Provide the (x, y) coordinate of the cell's center where the given text is located.  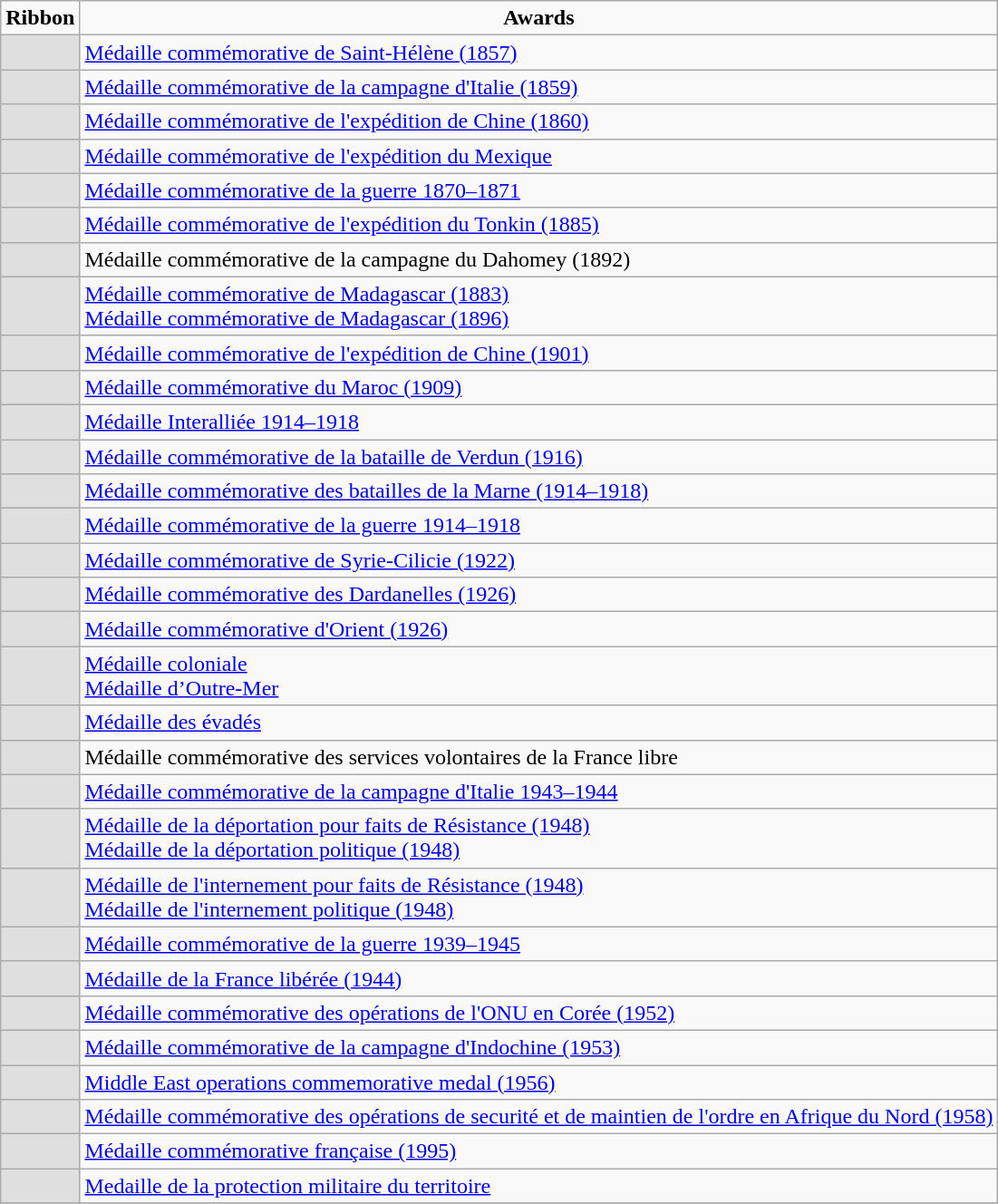
Médaille de la déportation pour faits de Résistance (1948)Médaille de la déportation politique (1948) (538, 838)
Médaille commémorative de l'expédition de Chine (1860) (538, 121)
Ribbon (40, 18)
Médaille commémorative de l'expédition du Mexique (538, 156)
Médaille commémorative d'Orient (1926) (538, 629)
Médaille commémorative de Syrie-Cilicie (1922) (538, 560)
Médaille commémorative de la guerre 1914–1918 (538, 526)
Médaille commémorative du Maroc (1909) (538, 387)
Médaille commémorative des batailles de la Marne (1914–1918) (538, 491)
Médaille commémorative de l'expédition du Tonkin (1885) (538, 225)
Médaille commémorative de Saint-Hélène (1857) (538, 53)
Médaille commémorative de la campagne d'Indochine (1953) (538, 1047)
Médaille commémorative de la guerre 1870–1871 (538, 190)
Awards (538, 18)
Médaille de l'internement pour faits de Résistance (1948)Médaille de l'internement politique (1948) (538, 898)
Médaille commémorative de la bataille de Verdun (1916) (538, 456)
Médaille colonialeMédaille d’Outre-Mer (538, 676)
Médaille de la France libérée (1944) (538, 978)
Médaille commémorative de la campagne d'Italie (1859) (538, 87)
Médaille commémorative de Madagascar (1883) Médaille commémorative de Madagascar (1896) (538, 306)
Médaille commémorative de la campagne du Dahomey (1892) (538, 259)
Médaille commémorative de la campagne d'Italie 1943–1944 (538, 791)
Médaille Interalliée 1914–1918 (538, 422)
Médaille commémorative de l'expédition de Chine (1901) (538, 353)
Médaille des évadés (538, 723)
Médaille commémorative française (1995) (538, 1151)
Médaille commémorative de la guerre 1939–1945 (538, 944)
Médaille commémorative des opérations de l'ONU en Corée (1952) (538, 1013)
Médaille commémorative des services volontaires de la France libre (538, 757)
Médaille commémorative des Dardanelles (1926) (538, 595)
Medaille de la protection militaire du territoire (538, 1186)
Middle East operations commemorative medal (1956) (538, 1082)
Médaille commémorative des opérations de securité et de maintien de l'ordre en Afrique du Nord (1958) (538, 1117)
